Return (X, Y) of the center of cell containing provided text 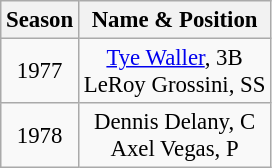
Dennis Delany, C Axel Vegas, P (174, 136)
Tye Waller, 3BLeRoy Grossini, SS (174, 72)
1977 (40, 72)
1978 (40, 136)
Season (40, 20)
Name & Position (174, 20)
